Detect which cell encompasses the target text, then output its [X, Y] center coordinate. 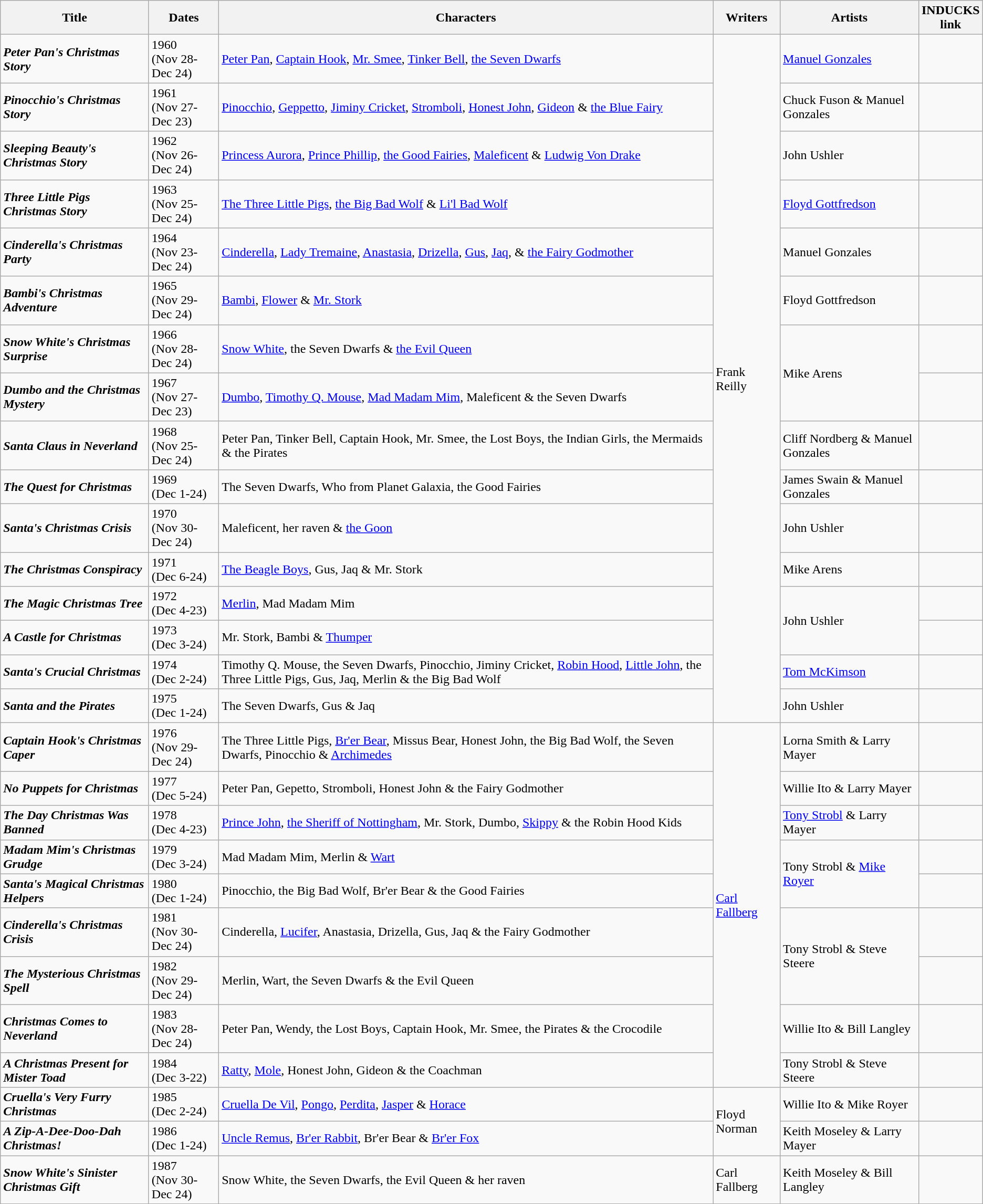
Lorna Smith & Larry Mayer [850, 747]
Cliff Nordberg & Manuel Gonzales [850, 445]
1981(Nov 30-Dec 24) [184, 932]
Snow White, the Seven Dwarfs & the Evil Queen [466, 349]
1969(Dec 1-24) [184, 486]
1965(Nov 29-Dec 24) [184, 300]
A Zip-A-Dee-Doo-Dah Christmas! [75, 1138]
Dumbo and the Christmas Mystery [75, 397]
Princess Aurora, Prince Phillip, the Good Fairies, Maleficent & Ludwig Von Drake [466, 155]
1971(Dec 6-24) [184, 569]
Snow White, the Seven Dwarfs, the Evil Queen & her raven [466, 1179]
Pinocchio, the Big Bad Wolf, Br'er Bear & the Good Fairies [466, 891]
Madam Mim's Christmas Grudge [75, 857]
Keith Moseley & Larry Mayer [850, 1138]
Willie Ito & Larry Mayer [850, 789]
1966(Nov 28-Dec 24) [184, 349]
Tom McKimson [850, 672]
1967(Nov 27-Dec 23) [184, 397]
Artists [850, 18]
Captain Hook's Christmas Caper [75, 747]
Peter Pan, Captain Hook, Mr. Smee, Tinker Bell, the Seven Dwarfs [466, 59]
Chuck Fuson & Manuel Gonzales [850, 107]
The Mysterious Christmas Spell [75, 980]
Frank Reilly [747, 379]
1975(Dec 1-24) [184, 706]
Cinderella's Christmas Crisis [75, 932]
Timothy Q. Mouse, the Seven Dwarfs, Pinocchio, Jiminy Cricket, Robin Hood, Little John, the Three Little Pigs, Gus, Jaq, Merlin & the Big Bad Wolf [466, 672]
1977(Dec 5-24) [184, 789]
The Day Christmas Was Banned [75, 822]
1983(Nov 28-Dec 24) [184, 1029]
Santa's Magical Christmas Helpers [75, 891]
Santa's Crucial Christmas [75, 672]
Snow White's Sinister Christmas Gift [75, 1179]
1961(Nov 27-Dec 23) [184, 107]
1974(Dec 2-24) [184, 672]
1964(Nov 23-Dec 24) [184, 252]
1986(Dec 1-24) [184, 1138]
Cinderella, Lucifer, Anastasia, Drizella, Gus, Jaq & the Fairy Godmother [466, 932]
1985(Dec 2-24) [184, 1104]
Santa's Christmas Crisis [75, 528]
Tony Strobl & Mike Royer [850, 874]
Tony Strobl & Larry Mayer [850, 822]
Title [75, 18]
The Three Little Pigs, the Big Bad Wolf & Li'l Bad Wolf [466, 204]
Santa Claus in Neverland [75, 445]
1972(Dec 4-23) [184, 604]
The Seven Dwarfs, Who from Planet Galaxia, the Good Fairies [466, 486]
James Swain & Manuel Gonzales [850, 486]
The Seven Dwarfs, Gus & Jaq [466, 706]
Ratty, Mole, Honest John, Gideon & the Coachman [466, 1070]
1980(Dec 1-24) [184, 891]
Pinocchio, Geppetto, Jiminy Cricket, Stromboli, Honest John, Gideon & the Blue Fairy [466, 107]
Merlin, Mad Madam Mim [466, 604]
Bambi's Christmas Adventure [75, 300]
Characters [466, 18]
Peter Pan, Tinker Bell, Captain Hook, Mr. Smee, the Lost Boys, the Indian Girls, the Mermaids & the Pirates [466, 445]
Three Little Pigs Christmas Story [75, 204]
INDUCKSlink [950, 18]
Sleeping Beauty's Christmas Story [75, 155]
Uncle Remus, Br'er Rabbit, Br'er Bear & Br'er Fox [466, 1138]
Willie Ito & Mike Royer [850, 1104]
Mr. Stork, Bambi & Thumper [466, 637]
1976(Nov 29-Dec 24) [184, 747]
Floyd Norman [747, 1121]
Dates [184, 18]
1982(Nov 29-Dec 24) [184, 980]
Writers [747, 18]
No Puppets for Christmas [75, 789]
The Christmas Conspiracy [75, 569]
Merlin, Wart, the Seven Dwarfs & the Evil Queen [466, 980]
1979(Dec 3-24) [184, 857]
1984(Dec 3-22) [184, 1070]
Mad Madam Mim, Merlin & Wart [466, 857]
1970(Nov 30-Dec 24) [184, 528]
Snow White's Christmas Surprise [75, 349]
A Christmas Present for Mister Toad [75, 1070]
1973(Dec 3-24) [184, 637]
The Magic Christmas Tree [75, 604]
1960(Nov 28-Dec 24) [184, 59]
Peter Pan's Christmas Story [75, 59]
Keith Moseley & Bill Langley [850, 1179]
1978(Dec 4-23) [184, 822]
Prince John, the Sheriff of Nottingham, Mr. Stork, Dumbo, Skippy & the Robin Hood Kids [466, 822]
Santa and the Pirates [75, 706]
Willie Ito & Bill Langley [850, 1029]
Cruella De Vil, Pongo, Perdita, Jasper & Horace [466, 1104]
Christmas Comes to Neverland [75, 1029]
1987(Nov 30-Dec 24) [184, 1179]
The Quest for Christmas [75, 486]
Bambi, Flower & Mr. Stork [466, 300]
Peter Pan, Gepetto, Stromboli, Honest John & the Fairy Godmother [466, 789]
Peter Pan, Wendy, the Lost Boys, Captain Hook, Mr. Smee, the Pirates & the Crocodile [466, 1029]
A Castle for Christmas [75, 637]
Dumbo, Timothy Q. Mouse, Mad Madam Mim, Maleficent & the Seven Dwarfs [466, 397]
1968(Nov 25-Dec 24) [184, 445]
1962(Nov 26-Dec 24) [184, 155]
The Beagle Boys, Gus, Jaq & Mr. Stork [466, 569]
The Three Little Pigs, Br'er Bear, Missus Bear, Honest John, the Big Bad Wolf, the Seven Dwarfs, Pinocchio & Archimedes [466, 747]
1963(Nov 25-Dec 24) [184, 204]
Cinderella, Lady Tremaine, Anastasia, Drizella, Gus, Jaq, & the Fairy Godmother [466, 252]
Maleficent, her raven & the Goon [466, 528]
Pinocchio's Christmas Story [75, 107]
Cruella's Very Furry Christmas [75, 1104]
Cinderella's Christmas Party [75, 252]
